Determine the (X, Y) coordinate at the center of the cell enclosing the given text.  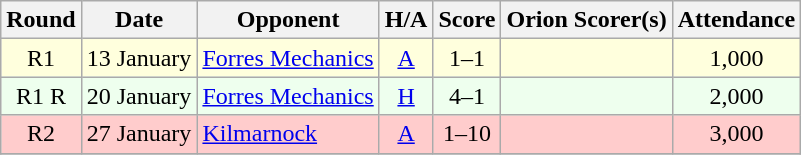
Score (467, 20)
2,000 (736, 96)
H (406, 96)
13 January (139, 58)
20 January (139, 96)
1–1 (467, 58)
H/A (406, 20)
3,000 (736, 134)
R1 R (41, 96)
27 January (139, 134)
Opponent (288, 20)
1–10 (467, 134)
R2 (41, 134)
R1 (41, 58)
4–1 (467, 96)
1,000 (736, 58)
Round (41, 20)
Date (139, 20)
Orion Scorer(s) (586, 20)
Attendance (736, 20)
Kilmarnock (288, 134)
